Locate the cell with the specified text and output its (x, y) center coordinate. 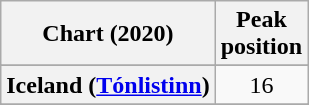
Chart (2020) (108, 34)
16 (261, 85)
Peakposition (261, 34)
Iceland (Tónlistinn) (108, 85)
